Scan for the cell matching the given text and deliver its [X, Y] coordinate at center. 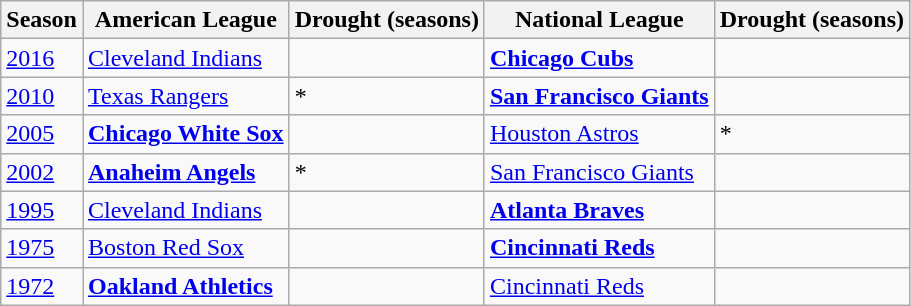
Season [42, 20]
2016 [42, 58]
2005 [42, 134]
Chicago Cubs [599, 58]
1972 [42, 286]
Atlanta Braves [599, 210]
Boston Red Sox [186, 248]
Anaheim Angels [186, 172]
1975 [42, 248]
Texas Rangers [186, 96]
Chicago White Sox [186, 134]
1995 [42, 210]
American League [186, 20]
National League [599, 20]
Houston Astros [599, 134]
2010 [42, 96]
Oakland Athletics [186, 286]
2002 [42, 172]
